For the text-containing cell, return its midpoint in [X, Y] coordinate format. 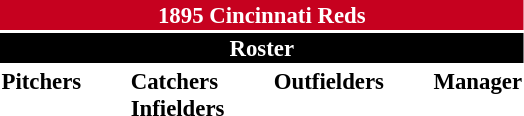
1895 Cincinnati Reds [262, 15]
Roster [262, 48]
